Determine the [x, y] coordinate at the center of the cell enclosing the given text.  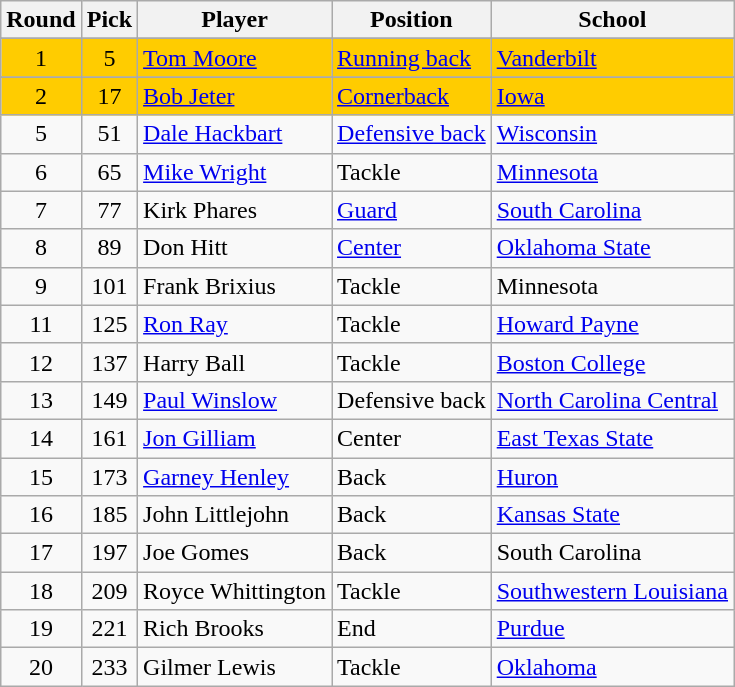
1 [41, 58]
Round [41, 20]
16 [41, 515]
65 [109, 172]
Kirk Phares [235, 210]
11 [41, 324]
8 [41, 248]
9 [41, 286]
185 [109, 515]
20 [41, 667]
Southwestern Louisiana [612, 591]
101 [109, 286]
Royce Whittington [235, 591]
Garney Henley [235, 477]
15 [41, 477]
Purdue [612, 629]
Vanderbilt [612, 58]
Ron Ray [235, 324]
Boston College [612, 362]
Player [235, 20]
Dale Hackbart [235, 134]
John Littlejohn [235, 515]
Paul Winslow [235, 400]
End [412, 629]
125 [109, 324]
Joe Gomes [235, 553]
Bob Jeter [235, 96]
Mike Wright [235, 172]
197 [109, 553]
Jon Gilliam [235, 438]
Oklahoma State [612, 248]
18 [41, 591]
14 [41, 438]
233 [109, 667]
161 [109, 438]
Guard [412, 210]
51 [109, 134]
Gilmer Lewis [235, 667]
North Carolina Central [612, 400]
Kansas State [612, 515]
School [612, 20]
Huron [612, 477]
Howard Payne [612, 324]
6 [41, 172]
Iowa [612, 96]
Tom Moore [235, 58]
Pick [109, 20]
Don Hitt [235, 248]
2 [41, 96]
173 [109, 477]
19 [41, 629]
77 [109, 210]
209 [109, 591]
13 [41, 400]
Wisconsin [612, 134]
7 [41, 210]
Rich Brooks [235, 629]
Position [412, 20]
221 [109, 629]
Cornerback [412, 96]
149 [109, 400]
East Texas State [612, 438]
89 [109, 248]
137 [109, 362]
Running back [412, 58]
Oklahoma [612, 667]
Frank Brixius [235, 286]
12 [41, 362]
Harry Ball [235, 362]
